Provide the [X, Y] coordinate of the cell's center where the given text is located.  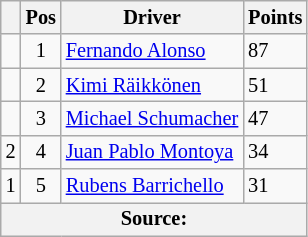
Juan Pablo Montoya [152, 152]
Kimi Räikkönen [152, 85]
5 [41, 186]
51 [275, 85]
47 [275, 118]
34 [275, 152]
Fernando Alonso [152, 51]
31 [275, 186]
Driver [152, 17]
Pos [41, 17]
Michael Schumacher [152, 118]
Rubens Barrichello [152, 186]
Source: [154, 219]
87 [275, 51]
4 [41, 152]
3 [41, 118]
Points [275, 17]
